Locate the cell with the specified text and output its [x, y] center coordinate. 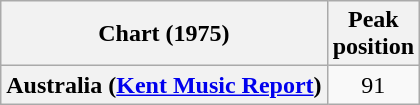
Chart (1975) [164, 34]
91 [373, 85]
Australia (Kent Music Report) [164, 85]
Peakposition [373, 34]
